Search for the cell housing the specified text and yield its [X, Y] center coordinate. 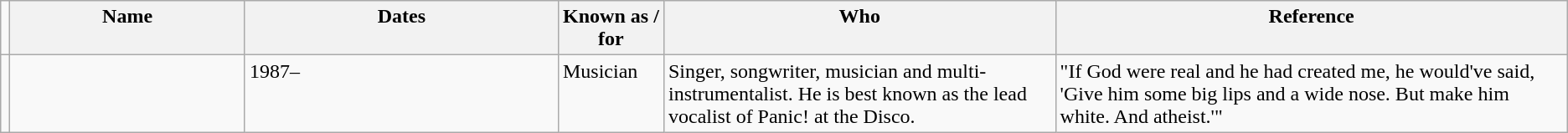
Reference [1312, 28]
Name [127, 28]
Singer, songwriter, musician and multi-instrumentalist. He is best known as the lead vocalist of Panic! at the Disco. [859, 94]
Who [859, 28]
Dates [401, 28]
1987– [401, 94]
"If God were real and he had created me, he would've said, 'Give him some big lips and a wide nose. But make him white. And atheist.'" [1312, 94]
Known as / for [611, 28]
Musician [611, 94]
